Search for the cell housing the specified text and yield its [X, Y] center coordinate. 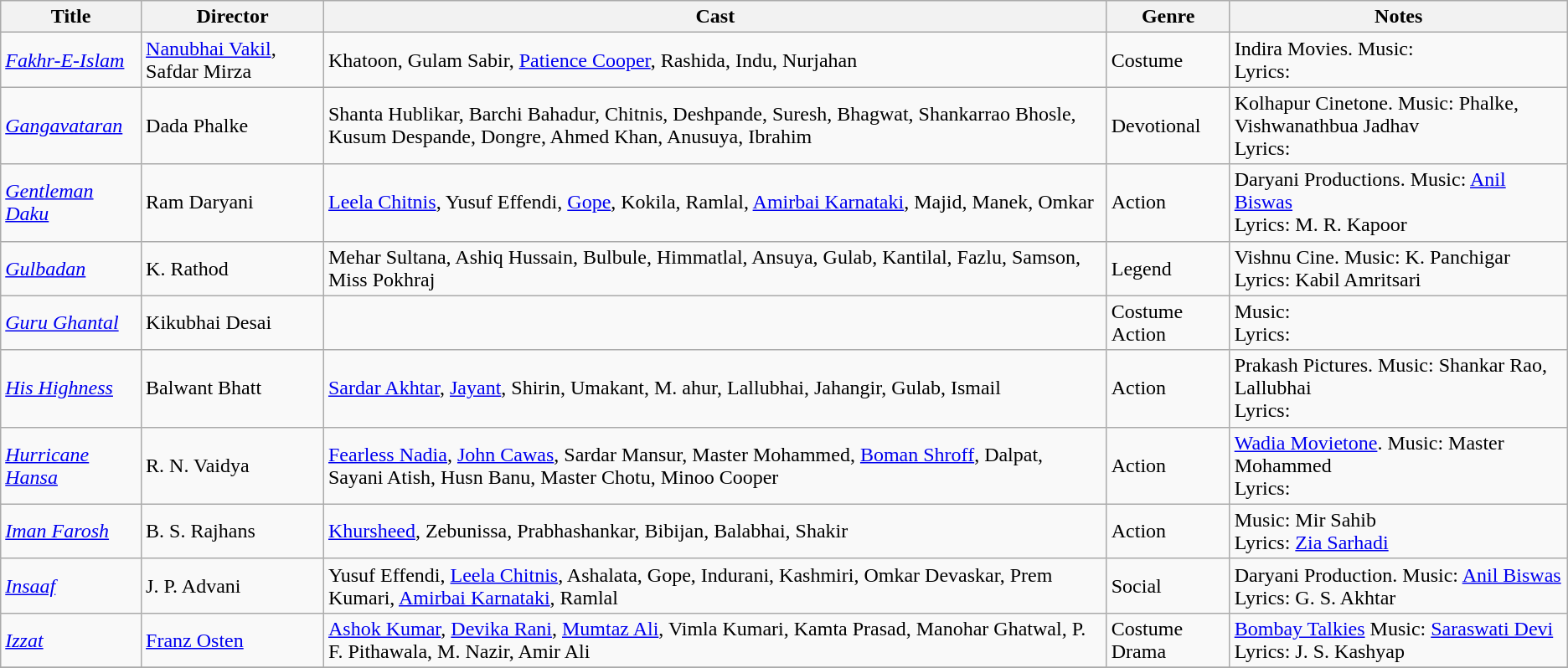
Social [1168, 586]
Costume [1168, 60]
Daryani Productions. Music: Anil BiswasLyrics: M. R. Kapoor [1399, 203]
Shanta Hublikar, Barchi Bahadur, Chitnis, Deshpande, Suresh, Bhagwat, Shankarrao Bhosle, Kusum Despande, Dongre, Ahmed Khan, Anusuya, Ibrahim [715, 126]
Genre [1168, 17]
Sardar Akhtar, Jayant, Shirin, Umakant, M. ahur, Lallubhai, Jahangir, Gulab, Ismail [715, 388]
Legend [1168, 268]
Title [71, 17]
Franz Osten [233, 640]
Daryani Production. Music: Anil BiswasLyrics: G. S. Akhtar [1399, 586]
Khursheed, Zebunissa, Prabhashankar, Bibijan, Balabhai, Shakir [715, 531]
Ashok Kumar, Devika Rani, Mumtaz Ali, Vimla Kumari, Kamta Prasad, Manohar Ghatwal, P. F. Pithawala, M. Nazir, Amir Ali [715, 640]
Hurricane Hansa [71, 465]
Gentleman Daku [71, 203]
His Highness [71, 388]
Costume Drama [1168, 640]
Fearless Nadia, John Cawas, Sardar Mansur, Master Mohammed, Boman Shroff, Dalpat, Sayani Atish, Husn Banu, Master Chotu, Minoo Cooper [715, 465]
Fakhr-E-Islam [71, 60]
K. Rathod [233, 268]
Wadia Movietone. Music: Master MohammedLyrics: [1399, 465]
Yusuf Effendi, Leela Chitnis, Ashalata, Gope, Indurani, Kashmiri, Omkar Devaskar, Prem Kumari, Amirbai Karnataki, Ramlal [715, 586]
Kikubhai Desai [233, 323]
Gulbadan [71, 268]
Nanubhai Vakil, Safdar Mirza [233, 60]
Prakash Pictures. Music: Shankar Rao, LallubhaiLyrics: [1399, 388]
Leela Chitnis, Yusuf Effendi, Gope, Kokila, Ramlal, Amirbai Karnataki, Majid, Manek, Omkar [715, 203]
Costume Action [1168, 323]
Cast [715, 17]
Iman Farosh [71, 531]
Insaaf [71, 586]
Kolhapur Cinetone. Music: Phalke, Vishwanathbua JadhavLyrics: [1399, 126]
Bombay Talkies Music: Saraswati DeviLyrics: J. S. Kashyap [1399, 640]
Devotional [1168, 126]
Izzat [71, 640]
Mehar Sultana, Ashiq Hussain, Bulbule, Himmatlal, Ansuya, Gulab, Kantilal, Fazlu, Samson, Miss Pokhraj [715, 268]
Notes [1399, 17]
Guru Ghantal [71, 323]
Director [233, 17]
B. S. Rajhans [233, 531]
Music: Mir SahibLyrics: Zia Sarhadi [1399, 531]
Balwant Bhatt [233, 388]
Dada Phalke [233, 126]
Vishnu Cine. Music: K. PanchigarLyrics: Kabil Amritsari [1399, 268]
Indira Movies. Music: Lyrics: [1399, 60]
J. P. Advani [233, 586]
Music: Lyrics: [1399, 323]
Khatoon, Gulam Sabir, Patience Cooper, Rashida, Indu, Nurjahan [715, 60]
R. N. Vaidya [233, 465]
Ram Daryani [233, 203]
Gangavataran [71, 126]
